From the cell containing the given text, extract its center point as [X, Y] coordinate. 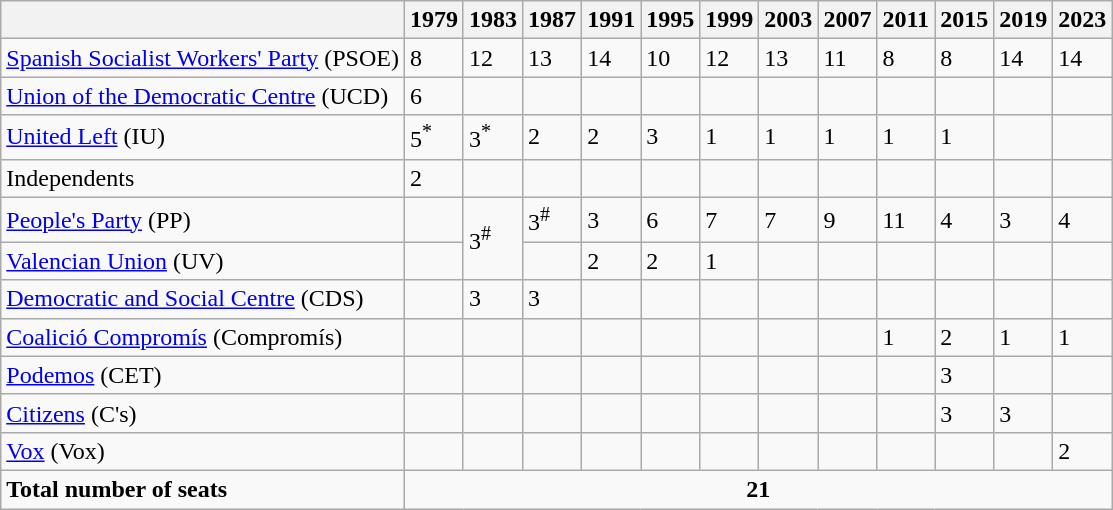
Union of the Democratic Centre (UCD) [203, 96]
Citizens (C's) [203, 413]
1983 [492, 20]
Vox (Vox) [203, 451]
1999 [730, 20]
1995 [670, 20]
9 [848, 220]
People's Party (PP) [203, 220]
Valencian Union (UV) [203, 261]
5* [434, 138]
1991 [612, 20]
Spanish Socialist Workers' Party (PSOE) [203, 58]
2003 [788, 20]
Independents [203, 178]
United Left (IU) [203, 138]
2011 [906, 20]
21 [758, 489]
Total number of seats [203, 489]
3* [492, 138]
1987 [552, 20]
Podemos (CET) [203, 375]
2007 [848, 20]
2015 [964, 20]
Democratic and Social Centre (CDS) [203, 299]
2023 [1082, 20]
Coalició Compromís (Compromís) [203, 337]
2019 [1024, 20]
1979 [434, 20]
10 [670, 58]
